Extract the [x, y] coordinate from the center of the cell holding the provided text.  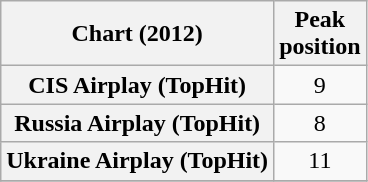
11 [320, 161]
Russia Airplay (TopHit) [138, 123]
9 [320, 85]
8 [320, 123]
Ukraine Airplay (TopHit) [138, 161]
CIS Airplay (TopHit) [138, 85]
Chart (2012) [138, 34]
Peakposition [320, 34]
